Return the [X, Y] coordinate for the center point of the cell that contains the specified text.  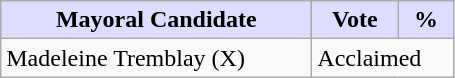
Vote [355, 20]
% [426, 20]
Mayoral Candidate [156, 20]
Madeleine Tremblay (X) [156, 58]
Acclaimed [383, 58]
